Output the [x, y] coordinate of the center of the cell containing the given text.  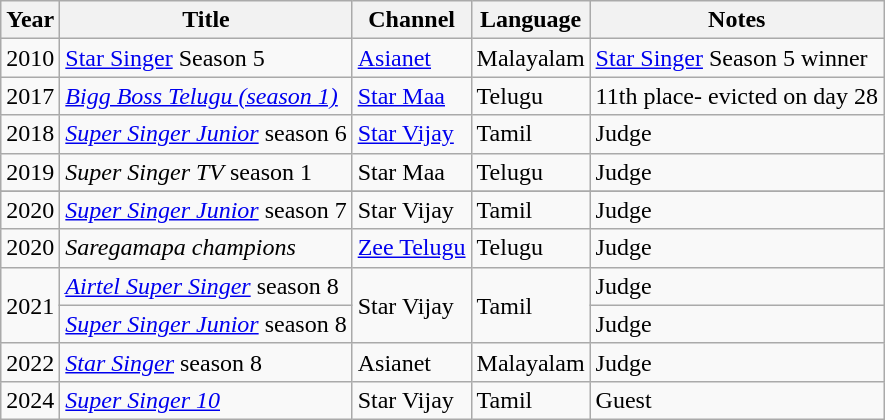
Channel [412, 20]
Notes [736, 20]
Guest [736, 400]
Star Singer Season 5 [206, 58]
Year [30, 20]
2019 [30, 172]
Title [206, 20]
2010 [30, 58]
Super Singer Junior season 6 [206, 134]
Saregamapa champions [206, 248]
Bigg Boss Telugu (season 1) [206, 96]
2021 [30, 305]
11th place- evicted on day 28 [736, 96]
Star Singer Season 5 winner [736, 58]
Star Singer season 8 [206, 362]
Super Singer Junior season 7 [206, 210]
2017 [30, 96]
2018 [30, 134]
Language [530, 20]
Super Singer Junior season 8 [206, 324]
Zee Telugu [412, 248]
Super Singer 10 [206, 400]
2022 [30, 362]
Super Singer TV season 1 [206, 172]
Airtel Super Singer season 8 [206, 286]
2024 [30, 400]
